Search for the cell housing the specified text and yield its [x, y] center coordinate. 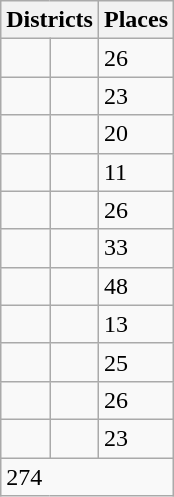
25 [136, 362]
33 [136, 248]
20 [136, 134]
11 [136, 172]
48 [136, 286]
Districts [50, 20]
Places [136, 20]
274 [88, 477]
13 [136, 324]
